Capture the cell that displays the provided text and extract its (x, y) central coordinate. 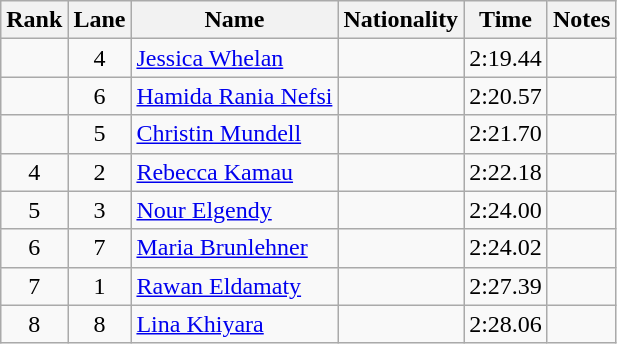
2:24.00 (506, 210)
Christin Mundell (234, 134)
Nour Elgendy (234, 210)
2:22.18 (506, 172)
3 (100, 210)
2:20.57 (506, 96)
Maria Brunlehner (234, 248)
Nationality (401, 20)
2:21.70 (506, 134)
2:28.06 (506, 324)
Lane (100, 20)
Time (506, 20)
Lina Khiyara (234, 324)
2:19.44 (506, 58)
Hamida Rania Nefsi (234, 96)
2 (100, 172)
Notes (581, 20)
Jessica Whelan (234, 58)
Rebecca Kamau (234, 172)
1 (100, 286)
2:24.02 (506, 248)
Rawan Eldamaty (234, 286)
Name (234, 20)
2:27.39 (506, 286)
Rank (34, 20)
